Return (x, y) of the center of cell containing provided text 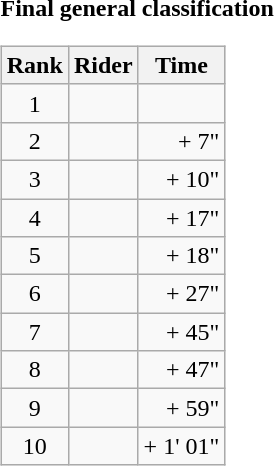
+ 47" (182, 370)
9 (34, 408)
+ 17" (182, 217)
2 (34, 141)
Time (182, 65)
1 (34, 103)
10 (34, 446)
Rank (34, 65)
+ 10" (182, 179)
Rider (103, 65)
+ 45" (182, 332)
8 (34, 370)
7 (34, 332)
+ 18" (182, 256)
6 (34, 294)
+ 1' 01" (182, 446)
+ 59" (182, 408)
+ 7" (182, 141)
3 (34, 179)
+ 27" (182, 294)
4 (34, 217)
5 (34, 256)
